Scan for the cell matching the given text and deliver its (X, Y) coordinate at center. 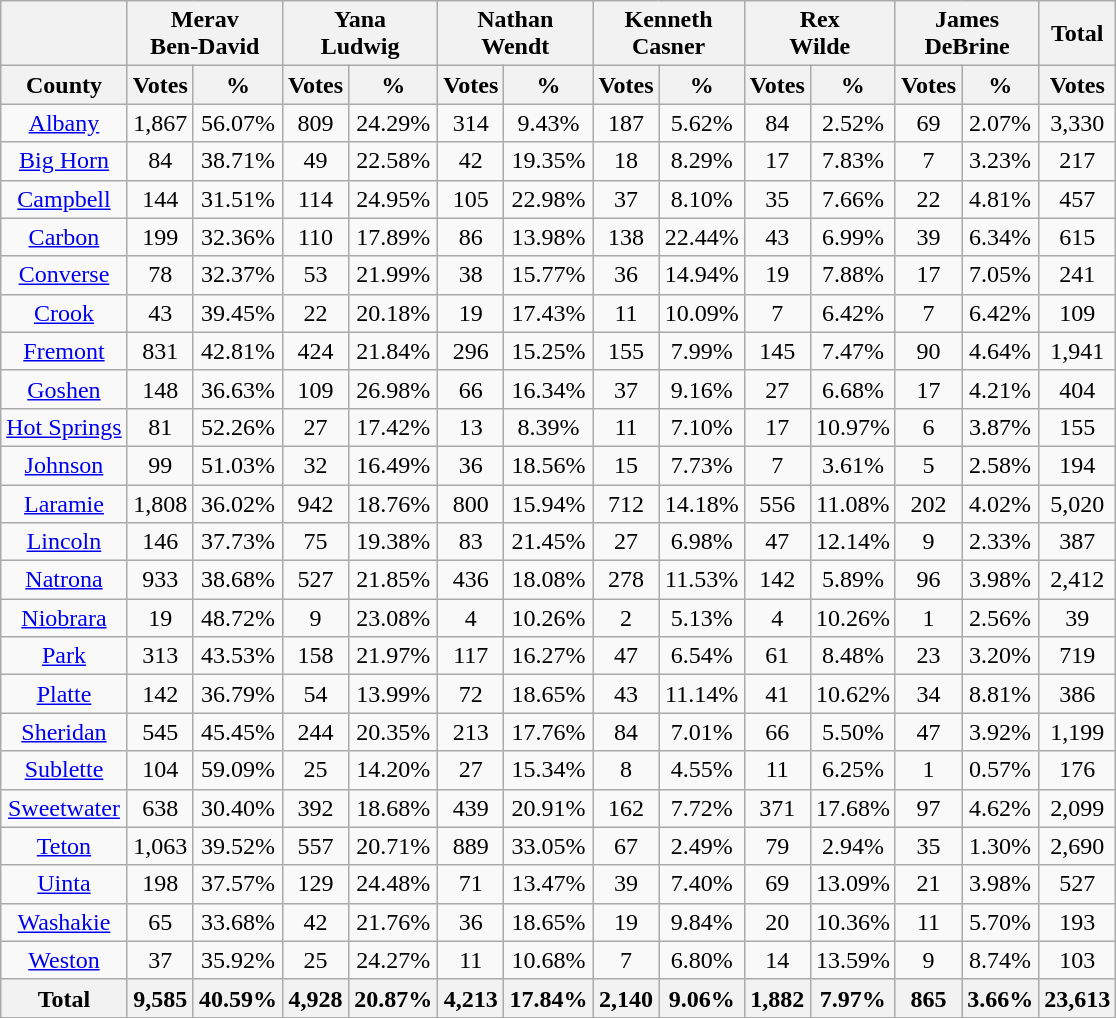
16.27% (548, 656)
24.27% (394, 960)
7.99% (702, 351)
14.94% (702, 275)
21.45% (548, 542)
21.97% (394, 656)
14 (777, 960)
719 (1078, 656)
7.01% (702, 732)
15.34% (548, 770)
18.56% (548, 465)
556 (777, 503)
202 (928, 503)
38.71% (238, 161)
Crook (64, 313)
8.39% (548, 427)
33.68% (238, 922)
RexWilde (820, 34)
2.07% (1000, 123)
2,690 (1078, 846)
22.58% (394, 161)
22.44% (702, 237)
Goshen (64, 389)
1,063 (160, 846)
105 (471, 199)
23.08% (394, 618)
809 (315, 123)
20 (777, 922)
638 (160, 808)
0.57% (1000, 770)
5.50% (852, 732)
Natrona (64, 580)
19.38% (394, 542)
13.09% (852, 884)
97 (928, 808)
889 (471, 846)
32 (315, 465)
11.53% (702, 580)
Teton (64, 846)
18.08% (548, 580)
MeravBen-David (204, 34)
5 (928, 465)
17.76% (548, 732)
1,867 (160, 123)
3,330 (1078, 123)
32.37% (238, 275)
79 (777, 846)
Platte (64, 694)
424 (315, 351)
16.34% (548, 389)
61 (777, 656)
15.77% (548, 275)
10.36% (852, 922)
21 (928, 884)
21.84% (394, 351)
33.05% (548, 846)
13.98% (548, 237)
371 (777, 808)
18.68% (394, 808)
557 (315, 846)
Lincoln (64, 542)
99 (160, 465)
26.98% (394, 389)
6.68% (852, 389)
21.85% (394, 580)
65 (160, 922)
129 (315, 884)
6.25% (852, 770)
5.70% (1000, 922)
6 (928, 427)
37.57% (238, 884)
67 (626, 846)
296 (471, 351)
278 (626, 580)
2.58% (1000, 465)
10.97% (852, 427)
213 (471, 732)
49 (315, 161)
37.73% (238, 542)
146 (160, 542)
933 (160, 580)
7.88% (852, 275)
6.98% (702, 542)
83 (471, 542)
8.29% (702, 161)
90 (928, 351)
13.99% (394, 694)
54 (315, 694)
2.33% (1000, 542)
NathanWendt (516, 34)
3.92% (1000, 732)
4,213 (471, 998)
2.56% (1000, 618)
8 (626, 770)
53 (315, 275)
Johnson (64, 465)
31.51% (238, 199)
51.03% (238, 465)
39.52% (238, 846)
10.62% (852, 694)
104 (160, 770)
2 (626, 618)
11.14% (702, 694)
187 (626, 123)
Park (64, 656)
24.48% (394, 884)
4.64% (1000, 351)
Sweetwater (64, 808)
36.02% (238, 503)
6.34% (1000, 237)
52.26% (238, 427)
4.55% (702, 770)
2,140 (626, 998)
14.20% (394, 770)
2,099 (1078, 808)
241 (1078, 275)
17.43% (548, 313)
5.13% (702, 618)
5,020 (1078, 503)
6.54% (702, 656)
30.40% (238, 808)
35.92% (238, 960)
942 (315, 503)
2.52% (852, 123)
1,199 (1078, 732)
158 (315, 656)
2.49% (702, 846)
114 (315, 199)
17.42% (394, 427)
YanaLudwig (360, 34)
20.35% (394, 732)
7.10% (702, 427)
24.95% (394, 199)
3.23% (1000, 161)
Laramie (64, 503)
4.02% (1000, 503)
15.94% (548, 503)
36.63% (238, 389)
Albany (64, 123)
45.45% (238, 732)
8.10% (702, 199)
199 (160, 237)
3.61% (852, 465)
1,808 (160, 503)
7.73% (702, 465)
16.49% (394, 465)
8.74% (1000, 960)
8.48% (852, 656)
404 (1078, 389)
36.79% (238, 694)
117 (471, 656)
615 (1078, 237)
Campbell (64, 199)
800 (471, 503)
1.30% (1000, 846)
176 (1078, 770)
Niobrara (64, 618)
865 (928, 998)
32.36% (238, 237)
14.18% (702, 503)
23,613 (1078, 998)
15.25% (548, 351)
10.09% (702, 313)
314 (471, 123)
59.09% (238, 770)
75 (315, 542)
Fremont (64, 351)
86 (471, 237)
110 (315, 237)
Converse (64, 275)
4.21% (1000, 389)
392 (315, 808)
387 (1078, 542)
9.43% (548, 123)
3.87% (1000, 427)
21.99% (394, 275)
138 (626, 237)
7.72% (702, 808)
145 (777, 351)
18.76% (394, 503)
Washakie (64, 922)
1,941 (1078, 351)
20.71% (394, 846)
20.91% (548, 808)
13.59% (852, 960)
8.81% (1000, 694)
9.06% (702, 998)
Weston (64, 960)
Big Horn (64, 161)
9.16% (702, 389)
JamesDeBrine (966, 34)
457 (1078, 199)
17.89% (394, 237)
194 (1078, 465)
7.97% (852, 998)
386 (1078, 694)
3.20% (1000, 656)
2.94% (852, 846)
4.81% (1000, 199)
78 (160, 275)
41 (777, 694)
23 (928, 656)
KennethCasner (668, 34)
193 (1078, 922)
43.53% (238, 656)
198 (160, 884)
13.47% (548, 884)
5.62% (702, 123)
17.84% (548, 998)
12.14% (852, 542)
21.76% (394, 922)
48.72% (238, 618)
3.66% (1000, 998)
217 (1078, 161)
34 (928, 694)
Sheridan (64, 732)
81 (160, 427)
15 (626, 465)
40.59% (238, 998)
39.45% (238, 313)
313 (160, 656)
9,585 (160, 998)
7.66% (852, 199)
2,412 (1078, 580)
72 (471, 694)
162 (626, 808)
6.99% (852, 237)
7.83% (852, 161)
20.87% (394, 998)
Carbon (64, 237)
7.40% (702, 884)
1,882 (777, 998)
Hot Springs (64, 427)
19.35% (548, 161)
38 (471, 275)
712 (626, 503)
4.62% (1000, 808)
24.29% (394, 123)
38.68% (238, 580)
13 (471, 427)
244 (315, 732)
County (64, 85)
96 (928, 580)
11.08% (852, 503)
10.68% (548, 960)
103 (1078, 960)
71 (471, 884)
439 (471, 808)
7.05% (1000, 275)
9.84% (702, 922)
6.80% (702, 960)
56.07% (238, 123)
144 (160, 199)
148 (160, 389)
Uinta (64, 884)
42.81% (238, 351)
7.47% (852, 351)
22.98% (548, 199)
436 (471, 580)
4,928 (315, 998)
5.89% (852, 580)
17.68% (852, 808)
20.18% (394, 313)
831 (160, 351)
Sublette (64, 770)
545 (160, 732)
18 (626, 161)
